Return the (x, y) coordinate for the center point of the cell that contains the specified text.  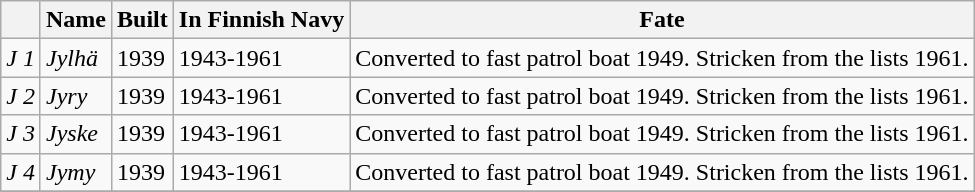
Built (143, 20)
Fate (662, 20)
J 3 (21, 134)
Jylhä (76, 58)
J 2 (21, 96)
Jyry (76, 96)
J 1 (21, 58)
In Finnish Navy (261, 20)
Name (76, 20)
Jyske (76, 134)
Jymy (76, 172)
J 4 (21, 172)
